For the text-containing cell, return its midpoint in [X, Y] coordinate format. 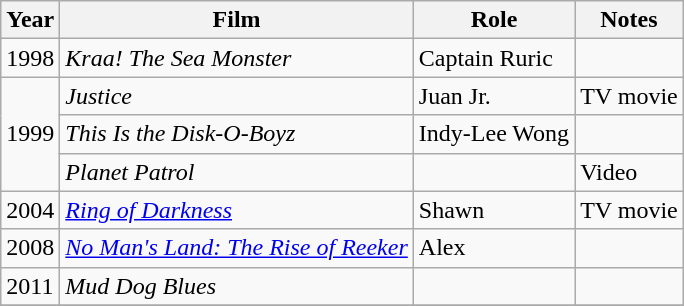
Kraa! The Sea Monster [236, 58]
1998 [30, 58]
2008 [30, 248]
Ring of Darkness [236, 210]
Mud Dog Blues [236, 286]
2004 [30, 210]
This Is the Disk-O-Boyz [236, 134]
Justice [236, 96]
1999 [30, 134]
Shawn [494, 210]
Notes [630, 20]
Year [30, 20]
2011 [30, 286]
Captain Ruric [494, 58]
Indy-Lee Wong [494, 134]
Juan Jr. [494, 96]
Video [630, 172]
Planet Patrol [236, 172]
Film [236, 20]
No Man's Land: The Rise of Reeker [236, 248]
Alex [494, 248]
Role [494, 20]
